Pinpoint the cell where the given text exists, returning its (x, y) midpoint coordinate. 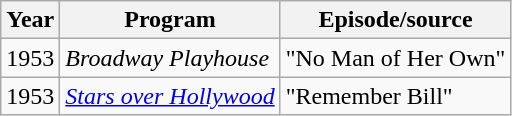
"No Man of Her Own" (396, 58)
"Remember Bill" (396, 96)
Program (170, 20)
Broadway Playhouse (170, 58)
Year (30, 20)
Episode/source (396, 20)
Stars over Hollywood (170, 96)
